Find where the given text appears and provide that cell's center as [X, Y] coordinate. 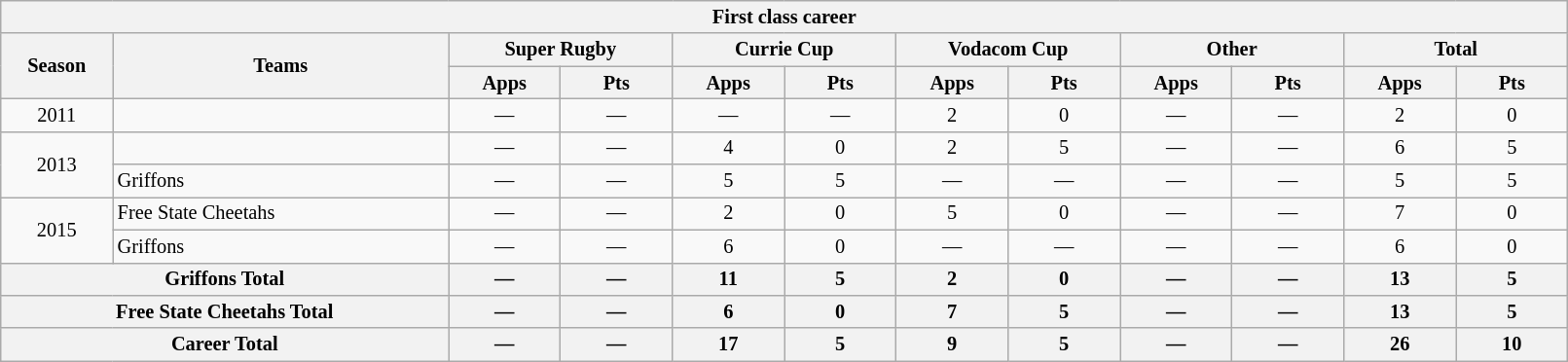
Other [1232, 50]
17 [728, 344]
Super Rugby [561, 50]
Season [56, 66]
Total [1456, 50]
4 [728, 148]
Teams [280, 66]
Vodacom Cup [1008, 50]
2011 [56, 115]
Currie Cup [784, 50]
Free State Cheetahs Total [225, 311]
9 [952, 344]
First class career [784, 17]
26 [1400, 344]
10 [1513, 344]
11 [728, 279]
Career Total [225, 344]
Griffons Total [225, 279]
2015 [56, 230]
2013 [56, 163]
Free State Cheetahs [280, 213]
